Extract the (X, Y) coordinate from the center of the cell holding the provided text.  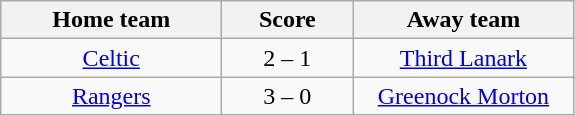
Third Lanark (464, 58)
Rangers (112, 96)
2 – 1 (288, 58)
Away team (464, 20)
Home team (112, 20)
Greenock Morton (464, 96)
Score (288, 20)
3 – 0 (288, 96)
Celtic (112, 58)
